Return the [x, y] coordinate for the center point of the cell that contains the specified text.  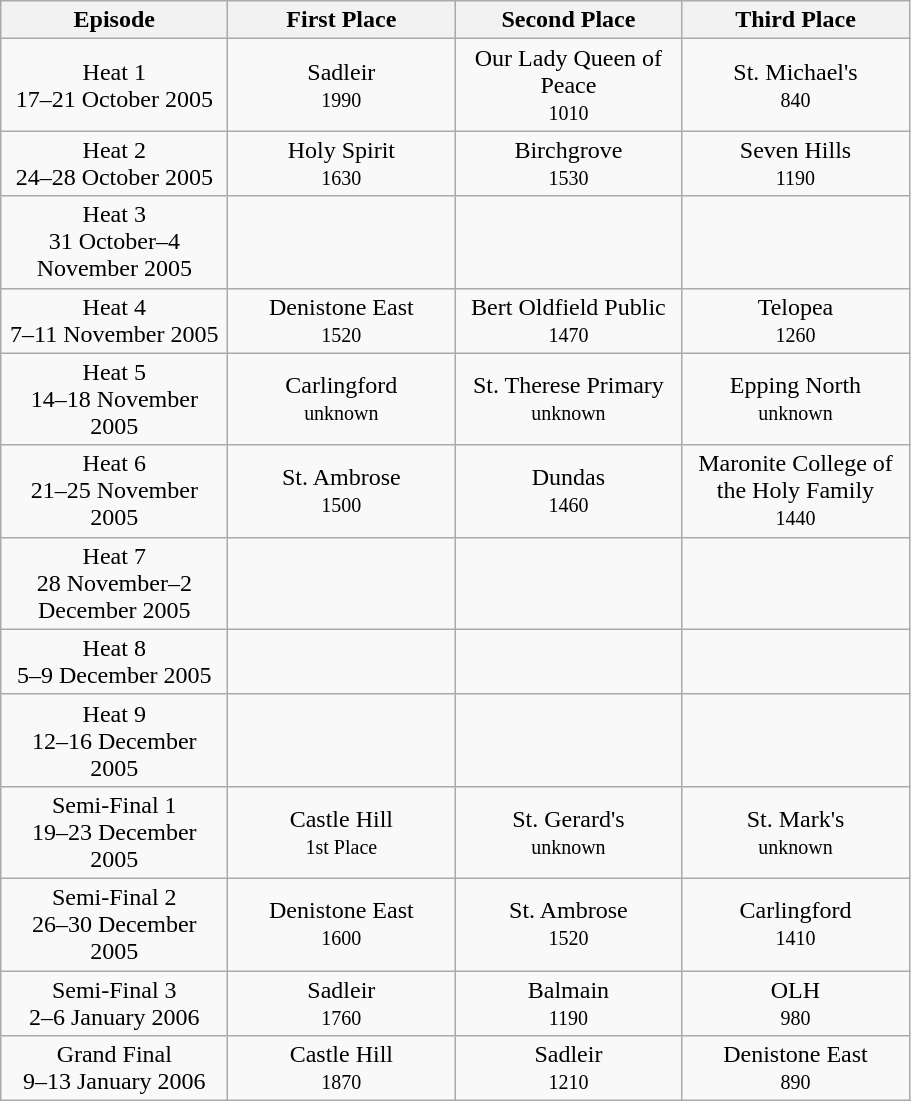
Heat 514–18 November 2005 [114, 399]
Semi-Final 119–23 December 2005 [114, 832]
Sadleir 1210 [568, 1068]
Episode [114, 20]
Holy Spirit1630 [342, 164]
Heat 85–9 December 2005 [114, 662]
Castle Hill1st Place [342, 832]
St. Therese Primaryunknown [568, 399]
Heat 621–25 November 2005 [114, 491]
Heat 224–28 October 2005 [114, 164]
First Place [342, 20]
Carlingfordunknown [342, 399]
Semi-Final 226–30 December 2005 [114, 924]
Second Place [568, 20]
Denistone East1520 [342, 320]
Sadleir1990 [342, 85]
Heat 117–21 October 2005 [114, 85]
Birchgrove1530 [568, 164]
Heat 331 October–4 November 2005 [114, 242]
St. Ambrose1500 [342, 491]
Heat 47–11 November 2005 [114, 320]
Seven Hills1190 [796, 164]
Grand Final9–13 January 2006 [114, 1068]
St. Gerard'sunknown [568, 832]
St. Ambrose1520 [568, 924]
Maronite College of the Holy Family1440 [796, 491]
Heat 728 November–2 December 2005 [114, 583]
Sadleir1760 [342, 1002]
Denistone East890 [796, 1068]
Third Place [796, 20]
Our Lady Queen of Peace1010 [568, 85]
Dundas1460 [568, 491]
Carlingford1410 [796, 924]
Balmain1190 [568, 1002]
Heat 912–16 December 2005 [114, 740]
St. Michael's840 [796, 85]
OLH980 [796, 1002]
Telopea1260 [796, 320]
Castle Hill1870 [342, 1068]
Bert Oldfield Public1470 [568, 320]
St. Mark'sunknown [796, 832]
Semi-Final 32–6 January 2006 [114, 1002]
Epping Northunknown [796, 399]
Denistone East1600 [342, 924]
